For the text-containing cell, return its midpoint in [x, y] coordinate format. 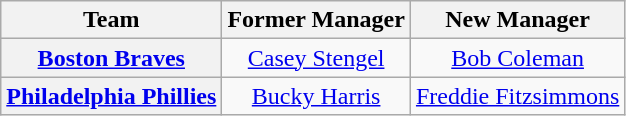
Freddie Fitzsimmons [517, 96]
Bucky Harris [316, 96]
Casey Stengel [316, 58]
Former Manager [316, 20]
Philadelphia Phillies [112, 96]
Boston Braves [112, 58]
Bob Coleman [517, 58]
New Manager [517, 20]
Team [112, 20]
